For the text-containing cell, return its midpoint in [X, Y] coordinate format. 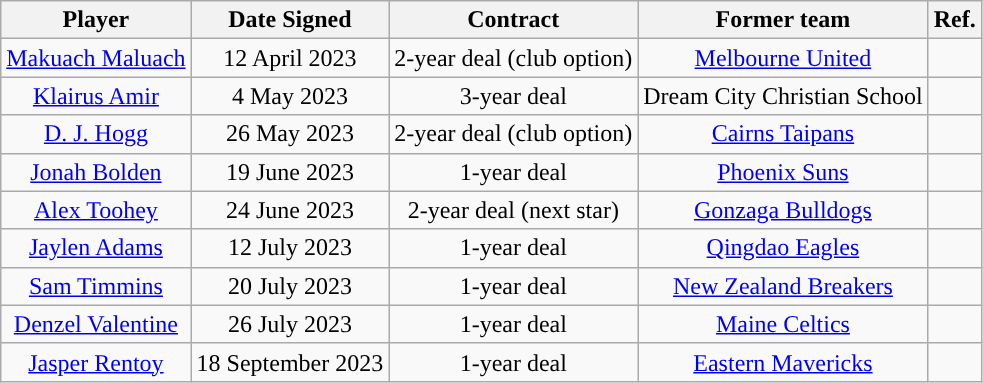
2-year deal (next star) [514, 210]
Ref. [954, 20]
Maine Celtics [783, 324]
18 September 2023 [290, 362]
Date Signed [290, 20]
Qingdao Eagles [783, 248]
24 June 2023 [290, 210]
4 May 2023 [290, 96]
19 June 2023 [290, 172]
3-year deal [514, 96]
Klairus Amir [96, 96]
Makuach Maluach [96, 58]
Gonzaga Bulldogs [783, 210]
Cairns Taipans [783, 134]
26 July 2023 [290, 324]
Denzel Valentine [96, 324]
20 July 2023 [290, 286]
Jaylen Adams [96, 248]
Dream City Christian School [783, 96]
12 July 2023 [290, 248]
New Zealand Breakers [783, 286]
Jasper Rentoy [96, 362]
26 May 2023 [290, 134]
Eastern Mavericks [783, 362]
Melbourne United [783, 58]
Former team [783, 20]
Jonah Bolden [96, 172]
Sam Timmins [96, 286]
D. J. Hogg [96, 134]
Alex Toohey [96, 210]
Player [96, 20]
12 April 2023 [290, 58]
Phoenix Suns [783, 172]
Contract [514, 20]
